Scan for the cell matching the given text and deliver its [X, Y] coordinate at center. 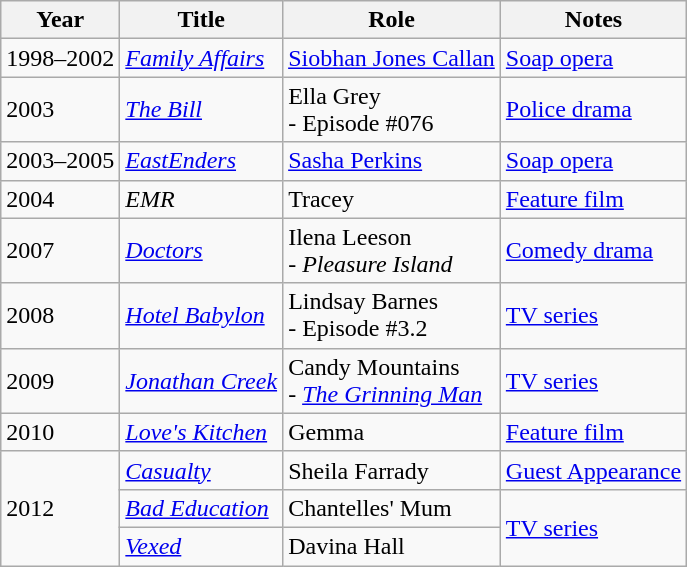
Police drama [593, 110]
Sheila Farrady [392, 470]
Jonathan Creek [202, 380]
Davina Hall [392, 546]
Siobhan Jones Callan [392, 58]
2007 [60, 250]
1998–2002 [60, 58]
Guest Appearance [593, 470]
2009 [60, 380]
2003 [60, 110]
Ella Grey- Episode #076 [392, 110]
2003–2005 [60, 161]
Role [392, 20]
Notes [593, 20]
Gemma [392, 432]
Hotel Babylon [202, 316]
EMR [202, 199]
2008 [60, 316]
2010 [60, 432]
Casualty [202, 470]
Sasha Perkins [392, 161]
Lindsay Barnes- Episode #3.2 [392, 316]
Comedy drama [593, 250]
Doctors [202, 250]
2004 [60, 199]
Tracey [392, 199]
The Bill [202, 110]
EastEnders [202, 161]
Family Affairs [202, 58]
Title [202, 20]
Chantelles' Mum [392, 508]
Candy Mountains- The Grinning Man [392, 380]
Love's Kitchen [202, 432]
2012 [60, 508]
Vexed [202, 546]
Year [60, 20]
Ilena Leeson- Pleasure Island [392, 250]
Bad Education [202, 508]
